Search for the cell housing the specified text and yield its (x, y) center coordinate. 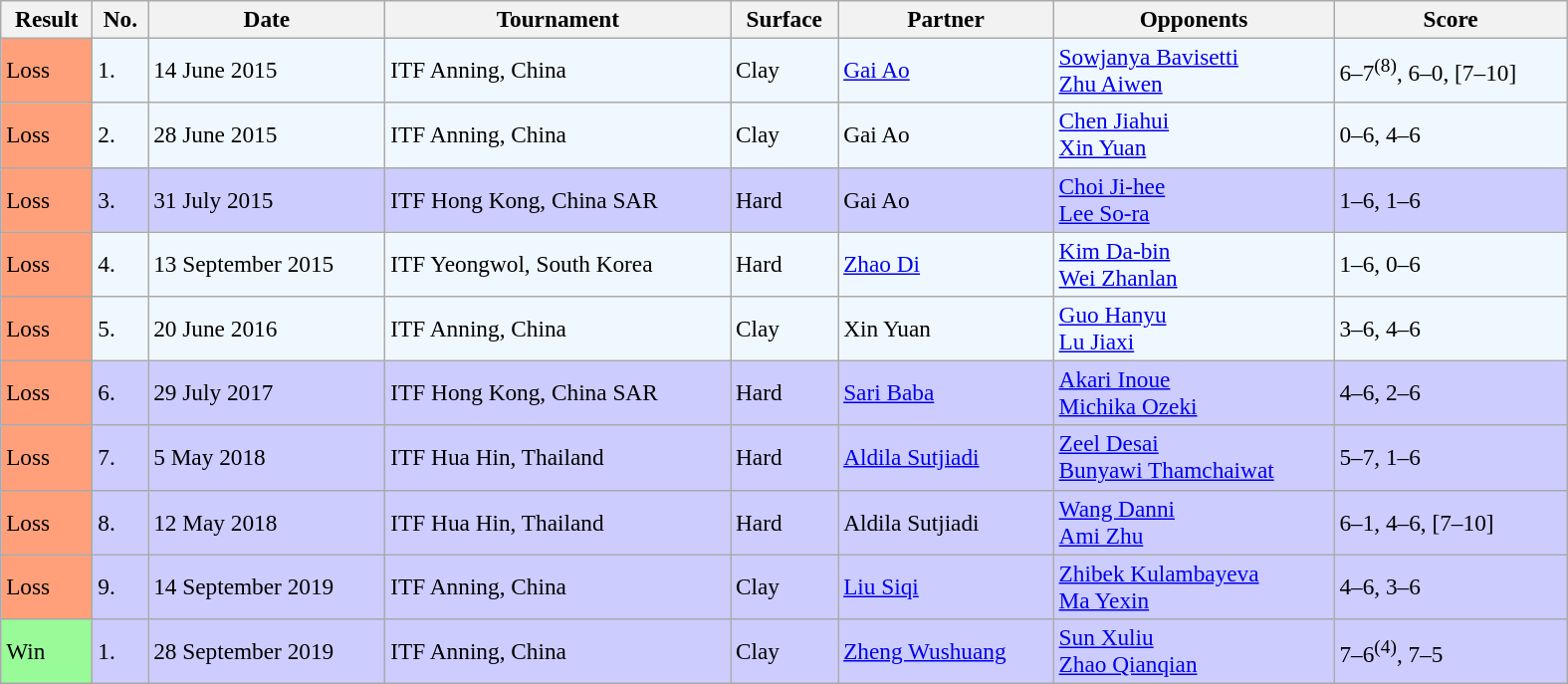
Win (47, 651)
Akari Inoue Michika Ozeki (1194, 392)
Opponents (1194, 19)
Date (267, 19)
28 September 2019 (267, 651)
Zhao Di (946, 263)
Sun Xuliu Zhao Qianqian (1194, 651)
6. (120, 392)
7. (120, 458)
13 September 2015 (267, 263)
2. (120, 135)
4. (120, 263)
29 July 2017 (267, 392)
Zhibek Kulambayeva Ma Yexin (1194, 585)
Sari Baba (946, 392)
ITF Yeongwol, South Korea (558, 263)
1–6, 1–6 (1451, 199)
Chen Jiahui Xin Yuan (1194, 135)
Tournament (558, 19)
5. (120, 329)
9. (120, 585)
5 May 2018 (267, 458)
3–6, 4–6 (1451, 329)
8. (120, 522)
3. (120, 199)
5–7, 1–6 (1451, 458)
Result (47, 19)
31 July 2015 (267, 199)
1–6, 0–6 (1451, 263)
Choi Ji-hee Lee So-ra (1194, 199)
Liu Siqi (946, 585)
Kim Da-bin Wei Zhanlan (1194, 263)
Score (1451, 19)
4–6, 2–6 (1451, 392)
6–1, 4–6, [7–10] (1451, 522)
4–6, 3–6 (1451, 585)
No. (120, 19)
6–7(8), 6–0, [7–10] (1451, 70)
14 June 2015 (267, 70)
Xin Yuan (946, 329)
Wang Danni Ami Zhu (1194, 522)
14 September 2019 (267, 585)
28 June 2015 (267, 135)
7–6(4), 7–5 (1451, 651)
Sowjanya Bavisetti Zhu Aiwen (1194, 70)
Zeel Desai Bunyawi Thamchaiwat (1194, 458)
20 June 2016 (267, 329)
12 May 2018 (267, 522)
Zheng Wushuang (946, 651)
Partner (946, 19)
Surface (784, 19)
Guo Hanyu Lu Jiaxi (1194, 329)
0–6, 4–6 (1451, 135)
